Detect which cell encompasses the target text, then output its (X, Y) center coordinate. 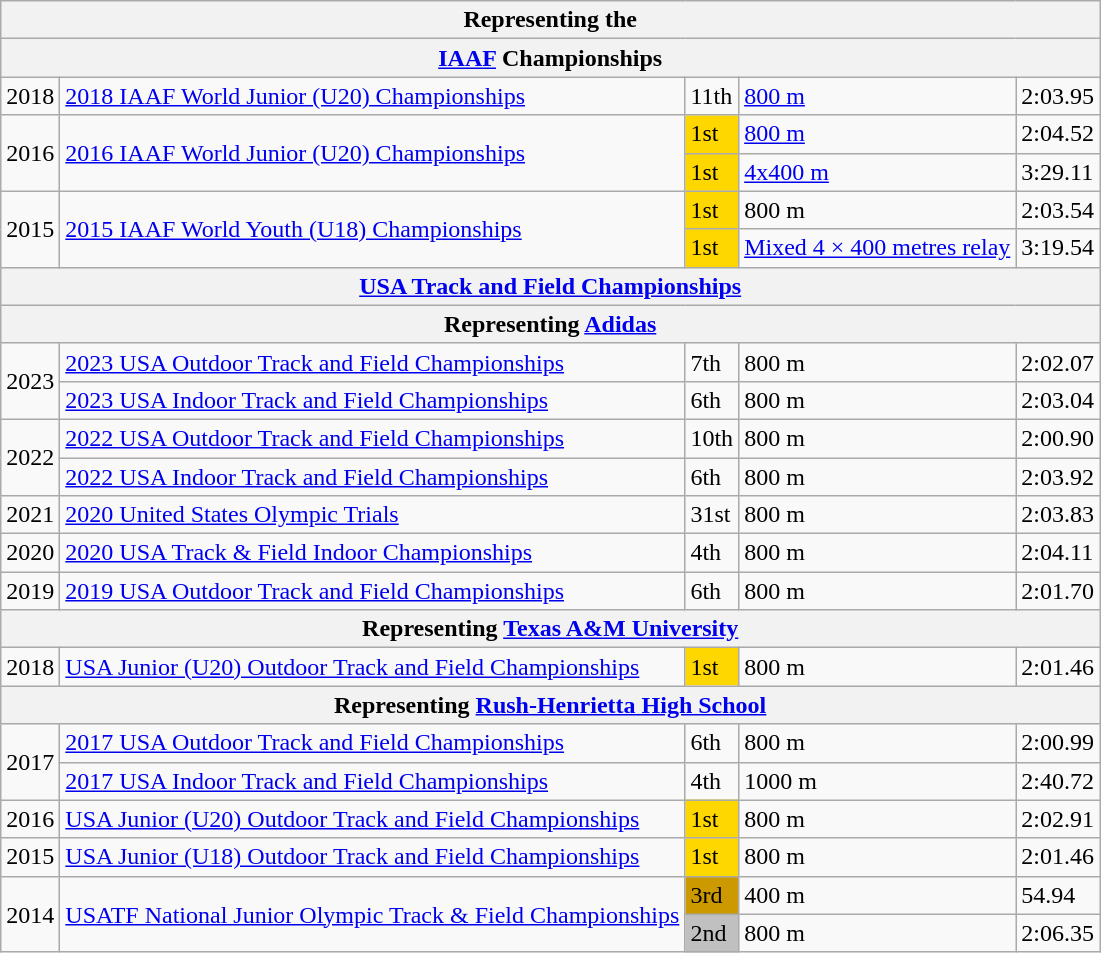
2018 IAAF World Junior (U20) Championships (372, 96)
2020 (30, 553)
4x400 m (878, 172)
31st (712, 515)
2017 (30, 762)
2:06.35 (1058, 933)
IAAF Championships (550, 58)
2:03.83 (1058, 515)
400 m (878, 895)
Representing Adidas (550, 324)
3rd (712, 895)
2015 IAAF World Youth (U18) Championships (372, 229)
2020 United States Olympic Trials (372, 515)
2:02.91 (1058, 819)
USATF National Junior Olympic Track & Field Championships (372, 914)
2022 (30, 457)
3:19.54 (1058, 248)
2:03.92 (1058, 477)
2nd (712, 933)
1000 m (878, 781)
2:40.72 (1058, 781)
USA Track and Field Championships (550, 286)
2023 USA Indoor Track and Field Championships (372, 400)
2023 USA Outdoor Track and Field Championships (372, 362)
2017 USA Indoor Track and Field Championships (372, 781)
2022 USA Outdoor Track and Field Championships (372, 438)
Representing Rush-Henrietta High School (550, 705)
2:04.52 (1058, 134)
2:02.07 (1058, 362)
2:03.04 (1058, 400)
Mixed 4 × 400 metres relay (878, 248)
2019 USA Outdoor Track and Field Championships (372, 591)
2023 (30, 381)
10th (712, 438)
2016 IAAF World Junior (U20) Championships (372, 153)
2021 (30, 515)
2:03.95 (1058, 96)
2020 USA Track & Field Indoor Championships (372, 553)
2:03.54 (1058, 210)
54.94 (1058, 895)
3:29.11 (1058, 172)
11th (712, 96)
2:04.11 (1058, 553)
2017 USA Outdoor Track and Field Championships (372, 743)
USA Junior (U18) Outdoor Track and Field Championships (372, 857)
2022 USA Indoor Track and Field Championships (372, 477)
2014 (30, 914)
Representing Texas A&M University (550, 629)
2:01.70 (1058, 591)
7th (712, 362)
2:00.90 (1058, 438)
Representing the (550, 20)
2:00.99 (1058, 743)
2019 (30, 591)
